Find where the given text appears and provide that cell's center as (X, Y) coordinate. 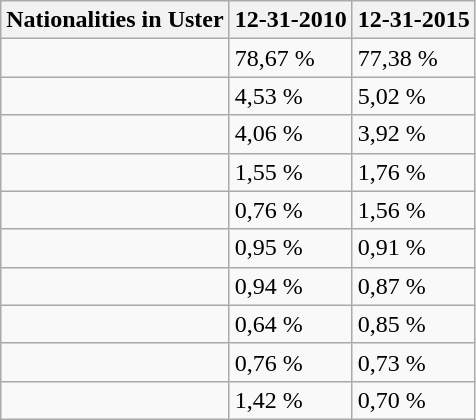
0,87 % (414, 286)
0,95 % (290, 248)
5,02 % (414, 96)
0,85 % (414, 324)
1,76 % (414, 172)
12-31-2010 (290, 20)
0,70 % (414, 400)
0,73 % (414, 362)
78,67 % (290, 58)
0,91 % (414, 248)
0,94 % (290, 286)
4,53 % (290, 96)
77,38 % (414, 58)
Nationalities in Uster (115, 20)
1,42 % (290, 400)
0,64 % (290, 324)
1,55 % (290, 172)
1,56 % (414, 210)
3,92 % (414, 134)
12-31-2015 (414, 20)
4,06 % (290, 134)
